Scan for the cell matching the given text and deliver its (X, Y) coordinate at center. 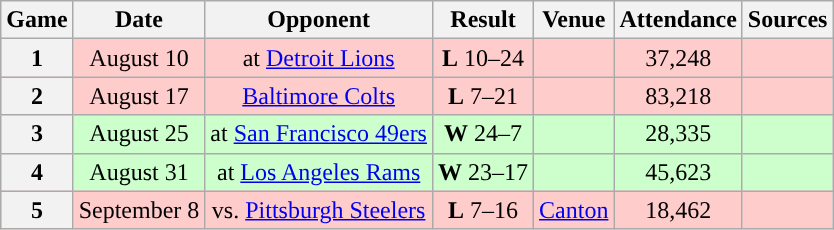
August 17 (139, 96)
4 (37, 172)
Baltimore Colts (319, 96)
August 25 (139, 134)
28,335 (678, 134)
August 10 (139, 58)
at Detroit Lions (319, 58)
Canton (574, 210)
at Los Angeles Rams (319, 172)
3 (37, 134)
L 7–21 (482, 96)
37,248 (678, 58)
Venue (574, 20)
August 31 (139, 172)
Date (139, 20)
L 10–24 (482, 58)
83,218 (678, 96)
1 (37, 58)
L 7–16 (482, 210)
45,623 (678, 172)
Attendance (678, 20)
Sources (788, 20)
2 (37, 96)
vs. Pittsburgh Steelers (319, 210)
Opponent (319, 20)
18,462 (678, 210)
W 24–7 (482, 134)
Result (482, 20)
5 (37, 210)
September 8 (139, 210)
W 23–17 (482, 172)
Game (37, 20)
at San Francisco 49ers (319, 134)
